Search for the cell housing the specified text and yield its [X, Y] center coordinate. 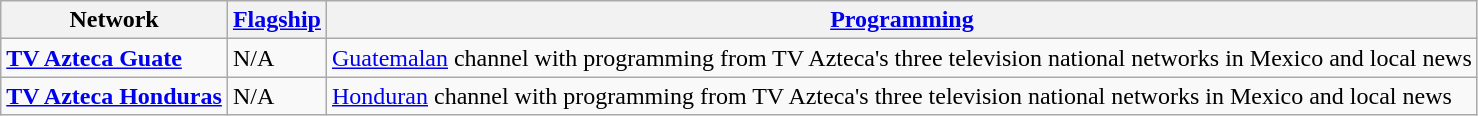
TV Azteca Guate [114, 58]
Flagship [276, 20]
TV Azteca Honduras [114, 96]
Programming [902, 20]
Honduran channel with programming from TV Azteca's three television national networks in Mexico and local news [902, 96]
Network [114, 20]
Guatemalan channel with programming from TV Azteca's three television national networks in Mexico and local news [902, 58]
